Determine the [x, y] coordinate at the center of the cell enclosing the given text.  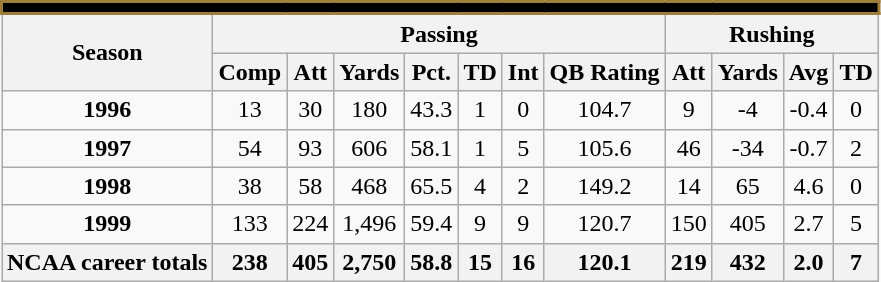
54 [250, 148]
QB Rating [604, 72]
Season [108, 52]
Passing [439, 34]
149.2 [604, 186]
180 [370, 110]
-4 [748, 110]
2.0 [808, 262]
Avg [808, 72]
219 [688, 262]
-0.4 [808, 110]
16 [523, 262]
4 [480, 186]
-0.7 [808, 148]
238 [250, 262]
15 [480, 262]
105.6 [604, 148]
150 [688, 224]
43.3 [432, 110]
120.1 [604, 262]
58.1 [432, 148]
104.7 [604, 110]
NCAA career totals [108, 262]
Rushing [772, 34]
30 [310, 110]
224 [310, 224]
93 [310, 148]
Int [523, 72]
120.7 [604, 224]
Comp [250, 72]
7 [856, 262]
38 [250, 186]
2.7 [808, 224]
-34 [748, 148]
13 [250, 110]
46 [688, 148]
606 [370, 148]
65 [748, 186]
468 [370, 186]
133 [250, 224]
1996 [108, 110]
1998 [108, 186]
65.5 [432, 186]
1,496 [370, 224]
4.6 [808, 186]
1999 [108, 224]
58 [310, 186]
58.8 [432, 262]
432 [748, 262]
14 [688, 186]
59.4 [432, 224]
1997 [108, 148]
2,750 [370, 262]
Pct. [432, 72]
